Scan for the cell matching the given text and deliver its [X, Y] coordinate at center. 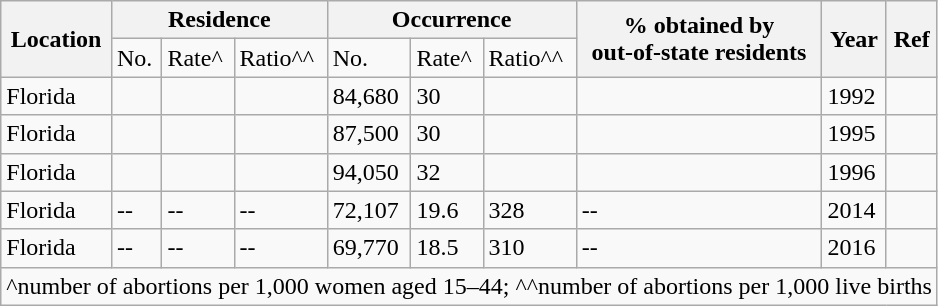
Year [854, 39]
18.5 [447, 248]
72,107 [369, 210]
Residence [219, 20]
1995 [854, 134]
Occurrence [452, 20]
69,770 [369, 248]
310 [530, 248]
87,500 [369, 134]
328 [530, 210]
84,680 [369, 96]
1996 [854, 172]
19.6 [447, 210]
Location [56, 39]
1992 [854, 96]
^number of abortions per 1,000 women aged 15–44; ^^number of abortions per 1,000 live births [470, 286]
% obtained byout-of-state residents [699, 39]
94,050 [369, 172]
Ref [912, 39]
2016 [854, 248]
32 [447, 172]
2014 [854, 210]
